Pinpoint the cell where the given text exists, returning its (x, y) midpoint coordinate. 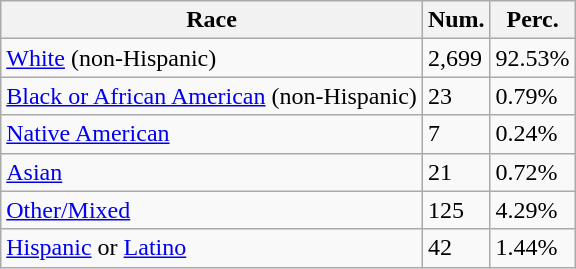
2,699 (456, 58)
White (non-Hispanic) (212, 58)
0.72% (532, 172)
92.53% (532, 58)
Perc. (532, 20)
Race (212, 20)
Asian (212, 172)
Black or African American (non-Hispanic) (212, 96)
Hispanic or Latino (212, 248)
21 (456, 172)
0.24% (532, 134)
4.29% (532, 210)
1.44% (532, 248)
23 (456, 96)
Native American (212, 134)
125 (456, 210)
Num. (456, 20)
Other/Mixed (212, 210)
42 (456, 248)
7 (456, 134)
0.79% (532, 96)
